Return [x, y] of the center of cell containing provided text 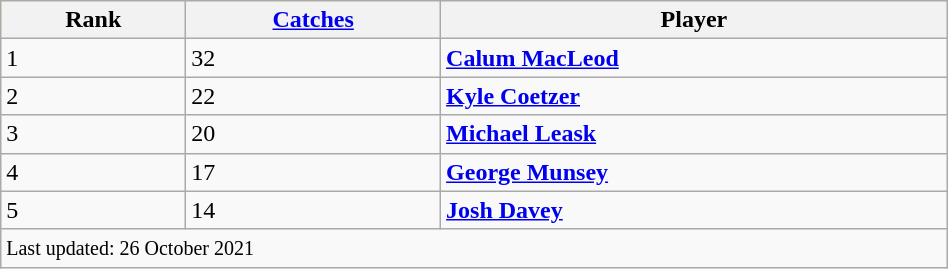
Rank [94, 20]
Michael Leask [694, 134]
22 [314, 96]
20 [314, 134]
Calum MacLeod [694, 58]
George Munsey [694, 172]
17 [314, 172]
2 [94, 96]
14 [314, 210]
Last updated: 26 October 2021 [474, 248]
Kyle Coetzer [694, 96]
32 [314, 58]
1 [94, 58]
Player [694, 20]
4 [94, 172]
5 [94, 210]
Josh Davey [694, 210]
3 [94, 134]
Catches [314, 20]
